Detect which cell encompasses the target text, then output its (x, y) center coordinate. 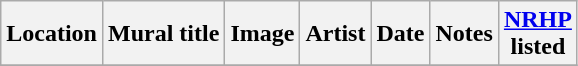
Location (52, 34)
Artist (336, 34)
NRHPlisted (538, 34)
Date (400, 34)
Image (262, 34)
Mural title (163, 34)
Notes (464, 34)
